Determine the [X, Y] coordinate at the center of the cell enclosing the given text.  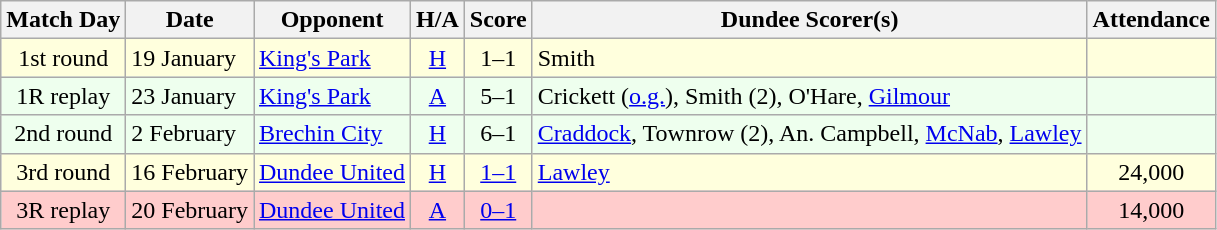
6–1 [498, 134]
Match Day [64, 20]
Lawley [810, 172]
0–1 [498, 210]
16 February [190, 172]
Dundee Scorer(s) [810, 20]
Brechin City [332, 134]
Opponent [332, 20]
Score [498, 20]
Crickett (o.g.), Smith (2), O'Hare, Gilmour [810, 96]
3rd round [64, 172]
Date [190, 20]
14,000 [1151, 210]
23 January [190, 96]
H/A [438, 20]
Smith [810, 58]
3R replay [64, 210]
5–1 [498, 96]
1st round [64, 58]
2 February [190, 134]
Craddock, Townrow (2), An. Campbell, McNab, Lawley [810, 134]
20 February [190, 210]
19 January [190, 58]
Attendance [1151, 20]
24,000 [1151, 172]
2nd round [64, 134]
1R replay [64, 96]
